Extract the (X, Y) coordinate from the center of the cell holding the provided text.  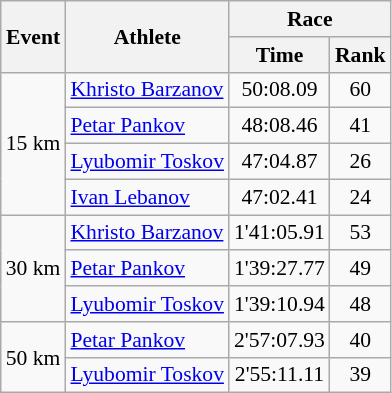
50 km (34, 358)
1'39:10.94 (280, 304)
2'55:11.11 (280, 375)
47:02.41 (280, 197)
1'39:27.77 (280, 269)
Race (310, 19)
Ivan Lebanov (147, 197)
41 (360, 126)
Rank (360, 55)
15 km (34, 143)
49 (360, 269)
48 (360, 304)
24 (360, 197)
47:04.87 (280, 162)
Time (280, 55)
Event (34, 36)
2'57:07.93 (280, 340)
39 (360, 375)
1'41:05.91 (280, 233)
50:08.09 (280, 90)
48:08.46 (280, 126)
53 (360, 233)
26 (360, 162)
30 km (34, 268)
60 (360, 90)
40 (360, 340)
Athlete (147, 36)
